Capture the cell that displays the provided text and extract its [X, Y] central coordinate. 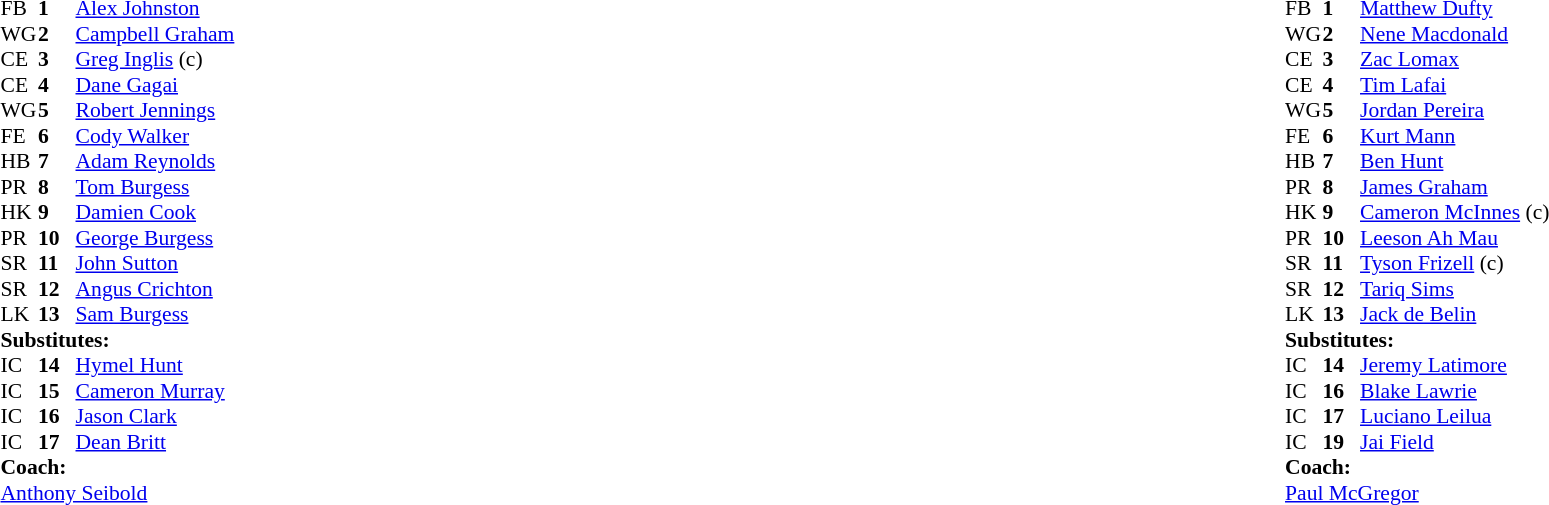
Sam Burgess [156, 315]
Luciano Leilua [1454, 417]
Hymel Hunt [156, 365]
19 [1342, 442]
Angus Crichton [156, 289]
Leeson Ah Mau [1454, 238]
Nene Macdonald [1454, 34]
Robert Jennings [156, 111]
George Burgess [156, 238]
Cameron McInnes (c) [1454, 213]
Campbell Graham [156, 34]
Jordan Pereira [1454, 111]
Tariq Sims [1454, 289]
Tim Lafai [1454, 85]
Greg Inglis (c) [156, 59]
Jai Field [1454, 442]
Blake Lawrie [1454, 391]
Damien Cook [156, 213]
James Graham [1454, 187]
Kurt Mann [1454, 136]
Jason Clark [156, 417]
15 [57, 391]
John Sutton [156, 263]
Tyson Frizell (c) [1454, 263]
Zac Lomax [1454, 59]
Jeremy Latimore [1454, 365]
Adam Reynolds [156, 161]
Dane Gagai [156, 85]
Dean Britt [156, 442]
Ben Hunt [1454, 161]
Cameron Murray [156, 391]
Jack de Belin [1454, 315]
Tom Burgess [156, 187]
Cody Walker [156, 136]
